Extract the [x, y] coordinate from the center of the cell holding the provided text.  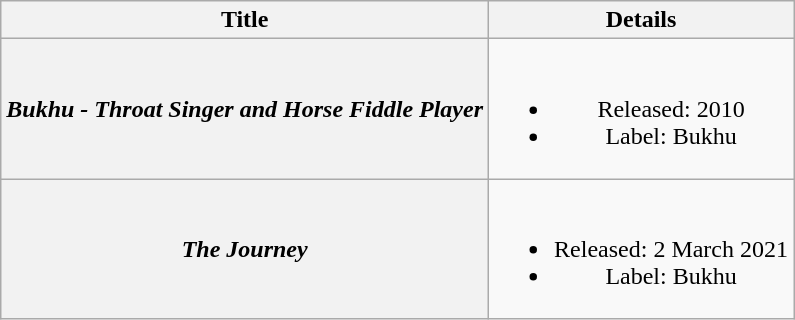
Released: 2010Label: Bukhu [642, 109]
Bukhu - Throat Singer and Horse Fiddle Player [245, 109]
Released: 2 March 2021Label: Bukhu [642, 249]
Title [245, 20]
The Journey [245, 249]
Details [642, 20]
